Extract the (x, y) coordinate from the center of the cell holding the provided text.  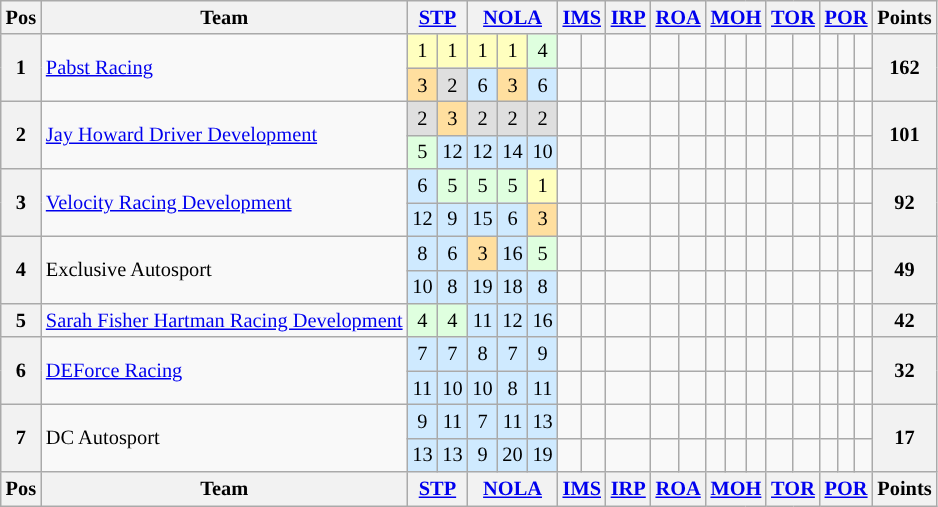
Jay Howard Driver Development (224, 134)
14 (513, 152)
Exclusive Autosport (224, 270)
17 (904, 438)
DEForce Racing (224, 370)
42 (904, 320)
20 (513, 455)
49 (904, 270)
101 (904, 134)
Pabst Racing (224, 68)
Sarah Fisher Hartman Racing Development (224, 320)
92 (904, 202)
32 (904, 370)
Velocity Racing Development (224, 202)
162 (904, 68)
15 (482, 219)
18 (513, 287)
DC Autosport (224, 438)
